Search for the cell housing the specified text and yield its (X, Y) center coordinate. 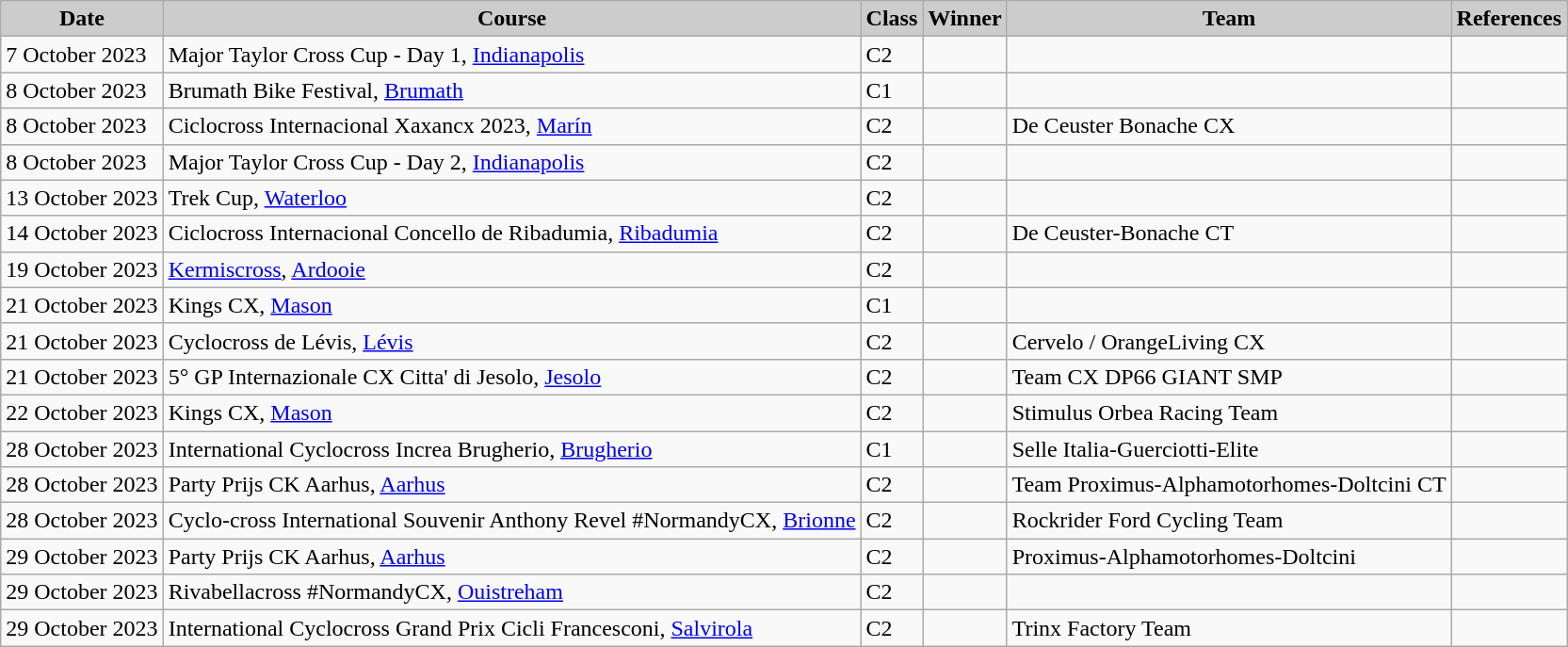
22 October 2023 (82, 412)
Date (82, 19)
References (1509, 19)
Class (892, 19)
5° GP Internazionale CX Citta' di Jesolo, Jesolo (512, 377)
Kermiscross, Ardooie (512, 269)
International Cyclocross Grand Prix Cicli Francesconi, Salvirola (512, 628)
Team Proximus-Alphamotorhomes-Doltcini CT (1229, 485)
Course (512, 19)
Team CX DP66 GIANT SMP (1229, 377)
Cyclo-cross International Souvenir Anthony Revel #NormandyCX, Brionne (512, 521)
Selle Italia-Guerciotti-Elite (1229, 449)
Proximus-Alphamotorhomes-Doltcini (1229, 557)
International Cyclocross Increa Brugherio, Brugherio (512, 449)
Rockrider Ford Cycling Team (1229, 521)
De Ceuster-Bonache CT (1229, 234)
Stimulus Orbea Racing Team (1229, 412)
7 October 2023 (82, 55)
Major Taylor Cross Cup - Day 1, Indianapolis (512, 55)
19 October 2023 (82, 269)
Trinx Factory Team (1229, 628)
Cervelo / OrangeLiving CX (1229, 341)
13 October 2023 (82, 198)
Winner (964, 19)
Trek Cup, Waterloo (512, 198)
Cyclocross de Lévis, Lévis (512, 341)
14 October 2023 (82, 234)
Team (1229, 19)
De Ceuster Bonache CX (1229, 126)
Brumath Bike Festival, Brumath (512, 90)
Ciclocross Internacional Xaxancx 2023, Marín (512, 126)
Ciclocross Internacional Concello de Ribadumia, Ribadumia (512, 234)
Rivabellacross #NormandyCX, Ouistreham (512, 592)
Major Taylor Cross Cup - Day 2, Indianapolis (512, 162)
